Find where the given text appears and provide that cell's center as [x, y] coordinate. 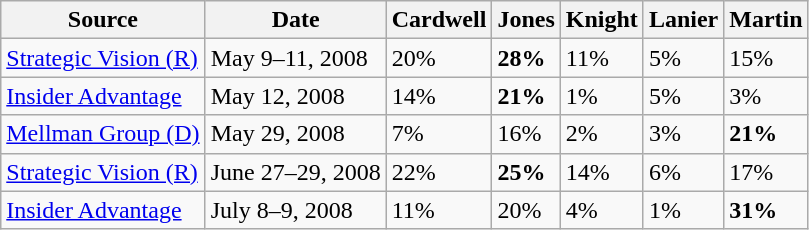
Knight [602, 20]
22% [439, 172]
Jones [526, 20]
4% [602, 210]
May 12, 2008 [296, 96]
Martin [766, 20]
28% [526, 58]
May 29, 2008 [296, 134]
15% [766, 58]
June 27–29, 2008 [296, 172]
6% [683, 172]
2% [602, 134]
Source [103, 20]
July 8–9, 2008 [296, 210]
25% [526, 172]
Lanier [683, 20]
May 9–11, 2008 [296, 58]
31% [766, 210]
7% [439, 134]
Date [296, 20]
Mellman Group (D) [103, 134]
16% [526, 134]
17% [766, 172]
Cardwell [439, 20]
